Determine the (X, Y) coordinate at the center of the cell enclosing the given text.  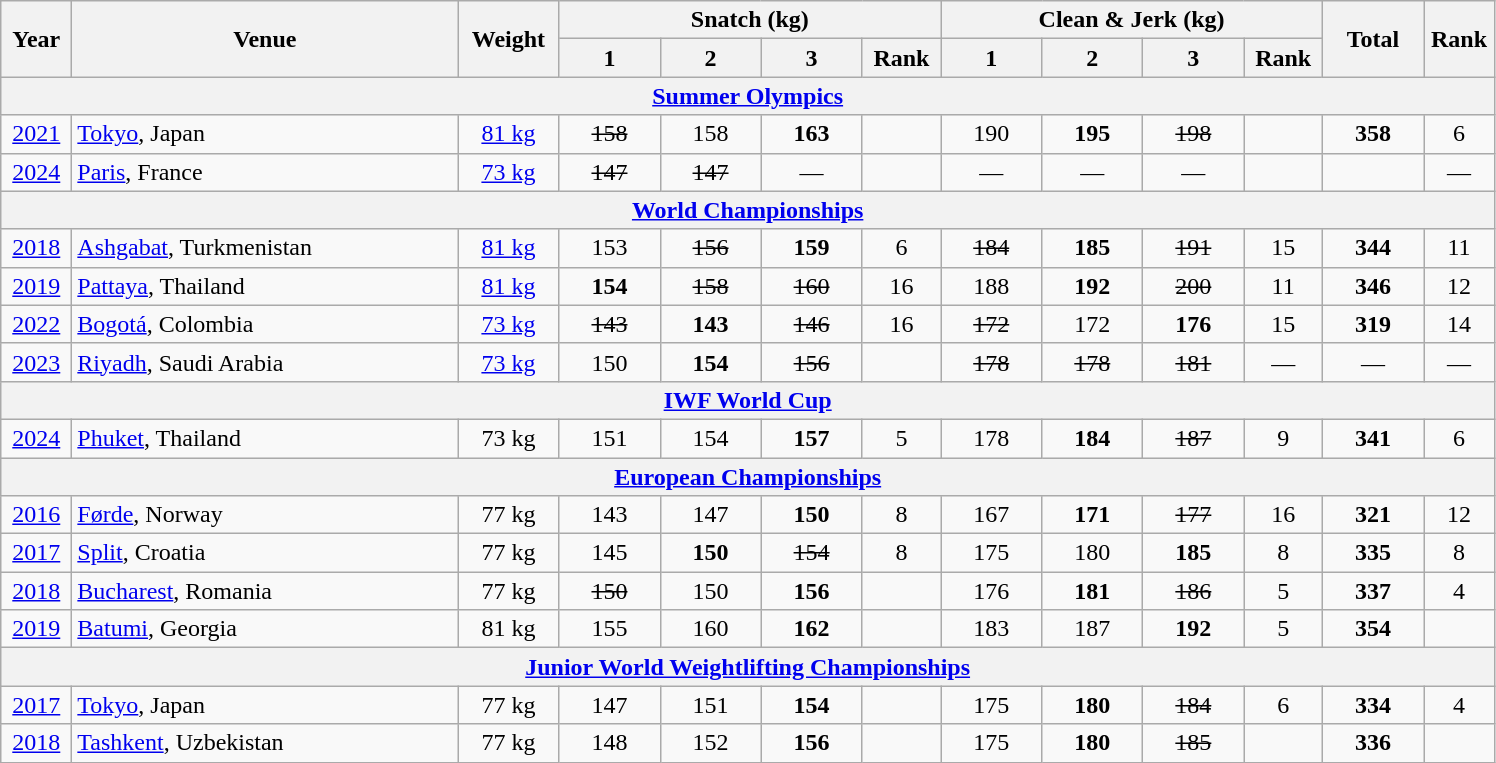
Tashkent, Uzbekistan (265, 743)
2023 (36, 362)
183 (992, 629)
198 (1194, 134)
171 (1092, 515)
335 (1372, 553)
Junior World Weightlifting Championships (748, 667)
159 (812, 248)
188 (992, 286)
2022 (36, 324)
157 (812, 438)
Bucharest, Romania (265, 591)
Riyadh, Saudi Arabia (265, 362)
Førde, Norway (265, 515)
186 (1194, 591)
200 (1194, 286)
9 (1284, 438)
Ashgabat, Turkmenistan (265, 248)
334 (1372, 705)
Venue (265, 39)
195 (1092, 134)
190 (992, 134)
337 (1372, 591)
Phuket, Thailand (265, 438)
Batumi, Georgia (265, 629)
IWF World Cup (748, 400)
163 (812, 134)
177 (1194, 515)
2016 (36, 515)
Bogotá, Colombia (265, 324)
145 (610, 553)
321 (1372, 515)
14 (1460, 324)
191 (1194, 248)
European Championships (748, 477)
World Championships (748, 210)
Snatch (kg) (750, 20)
Year (36, 39)
346 (1372, 286)
146 (812, 324)
155 (610, 629)
341 (1372, 438)
319 (1372, 324)
Pattaya, Thailand (265, 286)
2021 (36, 134)
Total (1372, 39)
336 (1372, 743)
Paris, France (265, 172)
152 (710, 743)
148 (610, 743)
Clean & Jerk (kg) (1132, 20)
Split, Croatia (265, 553)
Weight (508, 39)
162 (812, 629)
Summer Olympics (748, 96)
354 (1372, 629)
344 (1372, 248)
358 (1372, 134)
167 (992, 515)
153 (610, 248)
